From the cell containing the given text, extract its center point as (X, Y) coordinate. 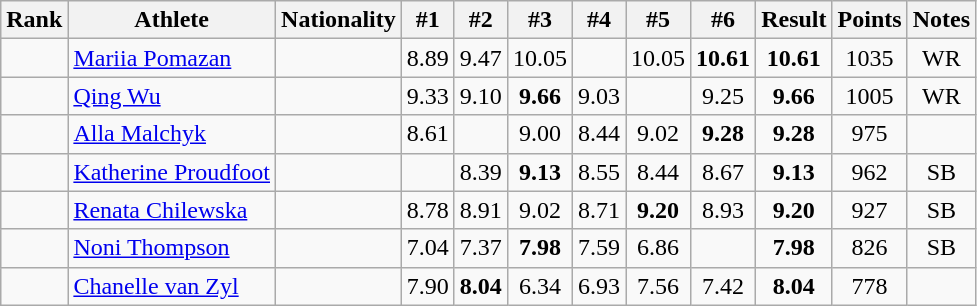
Noni Thompson (172, 248)
962 (870, 172)
927 (870, 210)
826 (870, 248)
9.03 (598, 96)
8.91 (480, 210)
#1 (428, 20)
#5 (658, 20)
7.90 (428, 286)
Katherine Proudfoot (172, 172)
Athlete (172, 20)
8.93 (724, 210)
7.56 (658, 286)
8.39 (480, 172)
Renata Chilewska (172, 210)
9.33 (428, 96)
9.25 (724, 96)
8.78 (428, 210)
#6 (724, 20)
8.55 (598, 172)
#3 (540, 20)
#2 (480, 20)
6.34 (540, 286)
Result (794, 20)
6.86 (658, 248)
1005 (870, 96)
9.10 (480, 96)
6.93 (598, 286)
Alla Malchyk (172, 134)
9.47 (480, 58)
Points (870, 20)
#4 (598, 20)
8.61 (428, 134)
975 (870, 134)
8.71 (598, 210)
Rank (34, 20)
8.89 (428, 58)
Qing Wu (172, 96)
7.42 (724, 286)
Chanelle van Zyl (172, 286)
778 (870, 286)
1035 (870, 58)
9.00 (540, 134)
Mariia Pomazan (172, 58)
7.59 (598, 248)
7.37 (480, 248)
7.04 (428, 248)
Notes (941, 20)
8.67 (724, 172)
Nationality (339, 20)
